Output the (X, Y) coordinate of the center of the cell containing the given text.  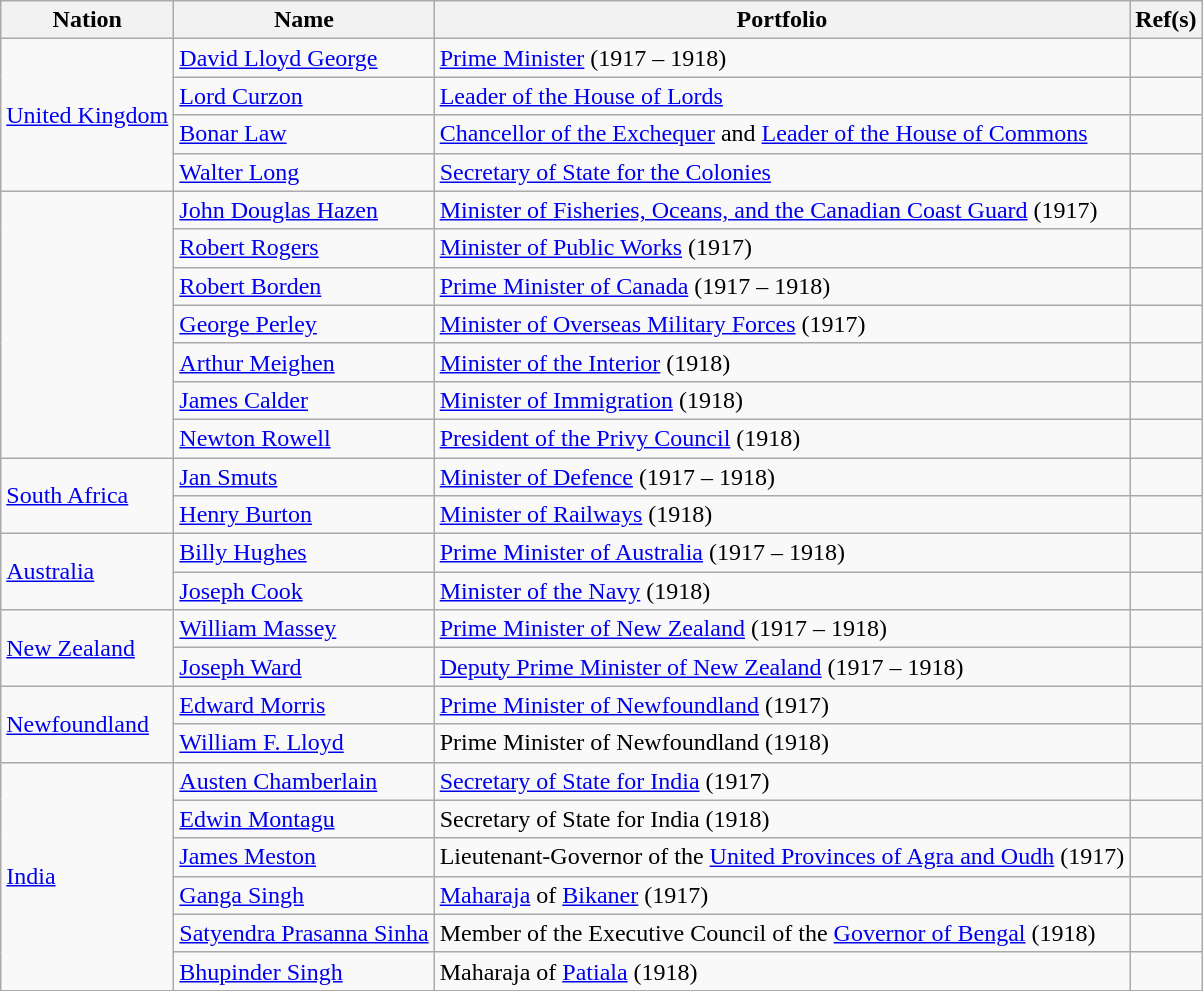
President of the Privy Council (1918) (782, 438)
Maharaja of Patiala (1918) (782, 971)
Prime Minister of Newfoundland (1917) (782, 705)
New Zealand (88, 648)
James Meston (304, 857)
Member of the Executive Council of the Governor of Bengal (1918) (782, 933)
William F. Lloyd (304, 743)
South Africa (88, 496)
Minister of Fisheries, Oceans, and the Canadian Coast Guard (1917) (782, 210)
Joseph Ward (304, 667)
Satyendra Prasanna Sinha (304, 933)
Secretary of State for India (1917) (782, 781)
Australia (88, 572)
Jan Smuts (304, 477)
United Kingdom (88, 115)
Prime Minister (1917 – 1918) (782, 58)
Prime Minister of Canada (1917 – 1918) (782, 286)
Bhupinder Singh (304, 971)
Prime Minister of New Zealand (1917 – 1918) (782, 629)
Minister of the Interior (1918) (782, 362)
Minister of Immigration (1918) (782, 400)
Portfolio (782, 20)
Chancellor of the Exchequer and Leader of the House of Commons (782, 134)
Edward Morris (304, 705)
Secretary of State for India (1918) (782, 819)
Austen Chamberlain (304, 781)
Secretary of State for the Colonies (782, 172)
Prime Minister of Australia (1917 – 1918) (782, 553)
Newton Rowell (304, 438)
John Douglas Hazen (304, 210)
Robert Borden (304, 286)
George Perley (304, 324)
Bonar Law (304, 134)
Minister of Railways (1918) (782, 515)
Maharaja of Bikaner (1917) (782, 895)
Ref(s) (1166, 20)
Nation (88, 20)
William Massey (304, 629)
Lieutenant-Governor of the United Provinces of Agra and Oudh (1917) (782, 857)
James Calder (304, 400)
Minister of Defence (1917 – 1918) (782, 477)
Minister of the Navy (1918) (782, 591)
Name (304, 20)
Edwin Montagu (304, 819)
Henry Burton (304, 515)
Newfoundland (88, 724)
India (88, 876)
Walter Long (304, 172)
David Lloyd George (304, 58)
Minister of Overseas Military Forces (1917) (782, 324)
Billy Hughes (304, 553)
Minister of Public Works (1917) (782, 248)
Ganga Singh (304, 895)
Joseph Cook (304, 591)
Deputy Prime Minister of New Zealand (1917 – 1918) (782, 667)
Arthur Meighen (304, 362)
Prime Minister of Newfoundland (1918) (782, 743)
Leader of the House of Lords (782, 96)
Robert Rogers (304, 248)
Lord Curzon (304, 96)
